Detect which cell encompasses the target text, then output its (x, y) center coordinate. 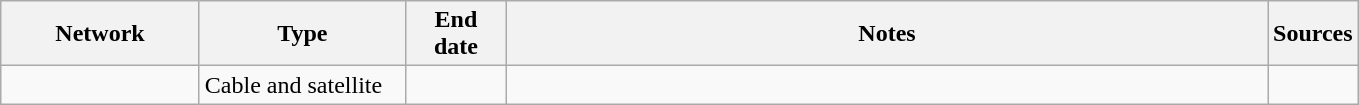
Network (100, 34)
Notes (886, 34)
Type (302, 34)
Sources (1314, 34)
Cable and satellite (302, 85)
End date (456, 34)
